For the text-containing cell, return its midpoint in [X, Y] coordinate format. 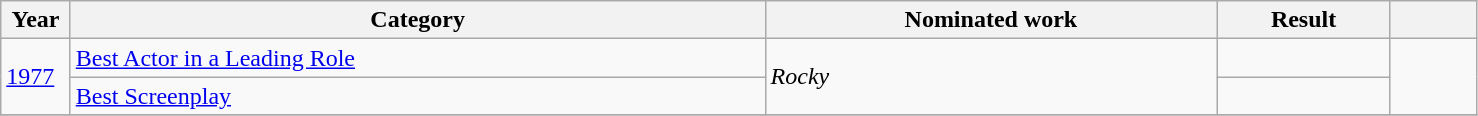
1977 [36, 77]
Result [1304, 20]
Year [36, 20]
Nominated work [991, 20]
Best Screenplay [418, 96]
Best Actor in a Leading Role [418, 58]
Category [418, 20]
Rocky [991, 77]
